For the text-containing cell, return its midpoint in (x, y) coordinate format. 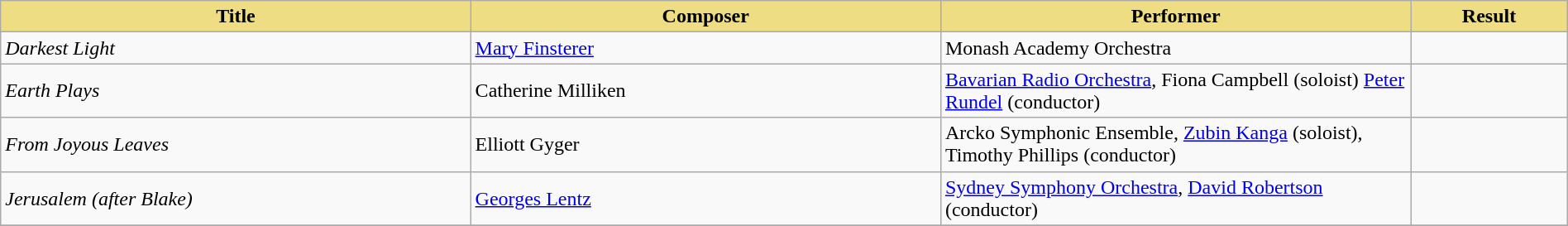
Result (1489, 17)
Earth Plays (236, 91)
Elliott Gyger (705, 144)
Monash Academy Orchestra (1175, 48)
Jerusalem (after Blake) (236, 199)
Bavarian Radio Orchestra, Fiona Campbell (soloist) Peter Rundel (conductor) (1175, 91)
From Joyous Leaves (236, 144)
Sydney Symphony Orchestra, David Robertson (conductor) (1175, 199)
Title (236, 17)
Darkest Light (236, 48)
Georges Lentz (705, 199)
Arcko Symphonic Ensemble, Zubin Kanga (soloist), Timothy Phillips (conductor) (1175, 144)
Composer (705, 17)
Catherine Milliken (705, 91)
Mary Finsterer (705, 48)
Performer (1175, 17)
